Extract the (x, y) coordinate from the center of the cell holding the provided text.  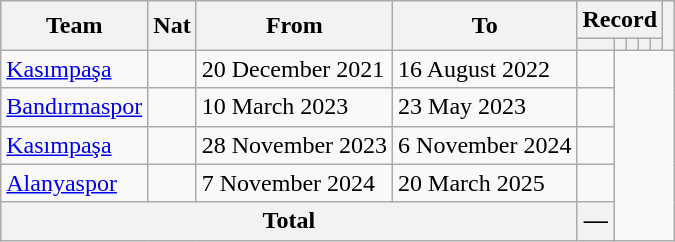
28 November 2023 (294, 145)
Nat (172, 26)
10 March 2023 (294, 107)
7 November 2024 (294, 183)
Team (74, 26)
23 May 2023 (485, 107)
From (294, 26)
20 December 2021 (294, 69)
Total (289, 221)
To (485, 26)
20 March 2025 (485, 183)
6 November 2024 (485, 145)
16 August 2022 (485, 69)
Bandırmaspor (74, 107)
Alanyaspor (74, 183)
Record (620, 20)
— (596, 221)
